Return (X, Y) of the center of cell containing provided text 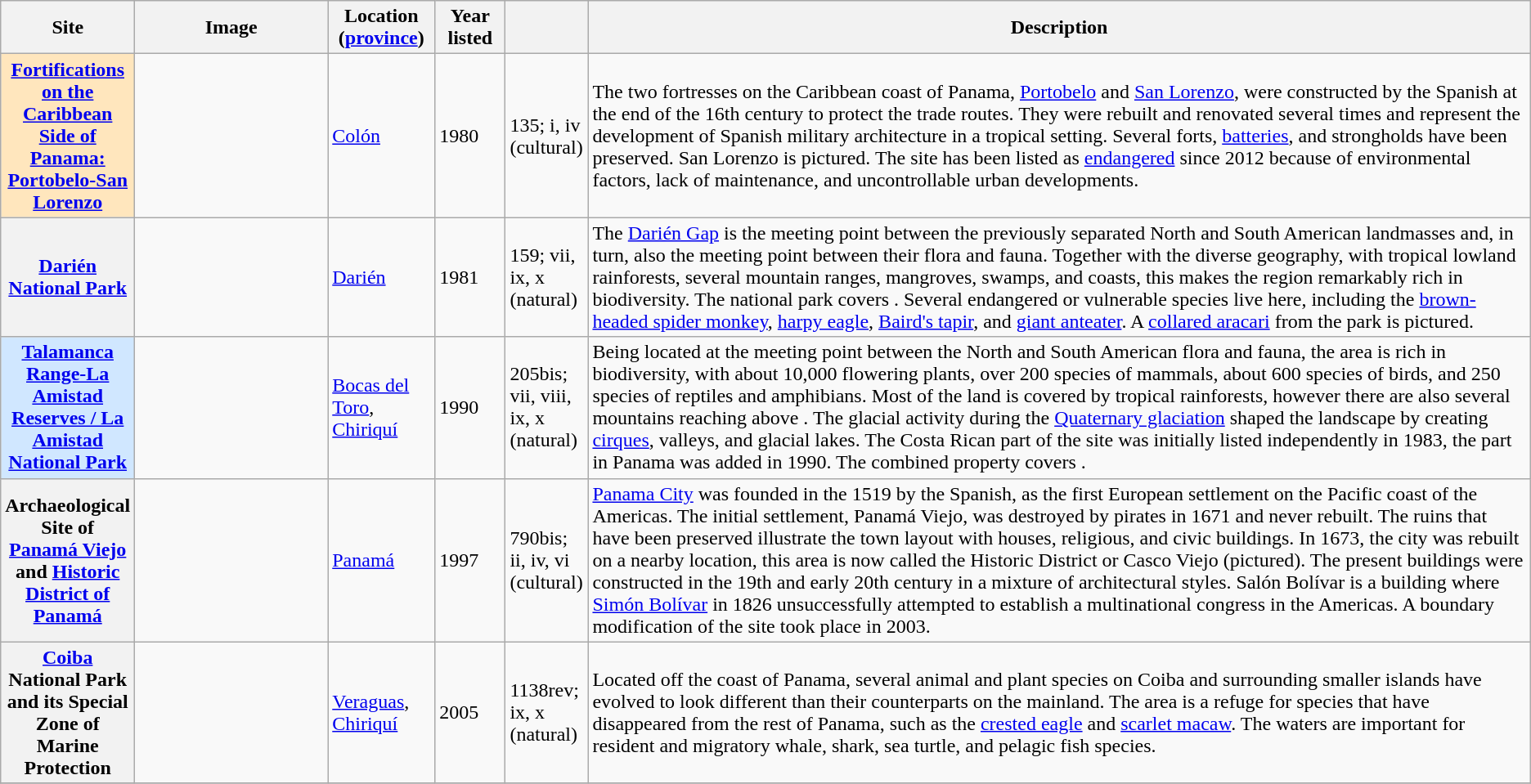
159; vii, ix, x (natural) (546, 277)
Coiba National Park and its Special Zone of Marine Protection (68, 713)
Fortifications on the Caribbean Side of Panama: Portobelo-San Lorenzo (68, 136)
Bocas del Toro, Chiriquí (381, 407)
Darién National Park (68, 277)
790bis; ii, iv, vi (cultural) (546, 560)
1981 (470, 277)
1990 (470, 407)
Colón (381, 136)
205bis; vii, viii, ix, x (natural) (546, 407)
Year listed (470, 28)
Archaeological Site of Panamá Viejo and Historic District of Panamá (68, 560)
Description (1059, 28)
135; i, iv (cultural) (546, 136)
2005 (470, 713)
Talamanca Range-La Amistad Reserves / La Amistad National Park (68, 407)
Panamá (381, 560)
Darién (381, 277)
Image (231, 28)
Location (province) (381, 28)
Veraguas, Chiriquí (381, 713)
1980 (470, 136)
Site (68, 28)
1997 (470, 560)
1138rev; ix, x (natural) (546, 713)
